Locate the cell with the specified text and output its (X, Y) center coordinate. 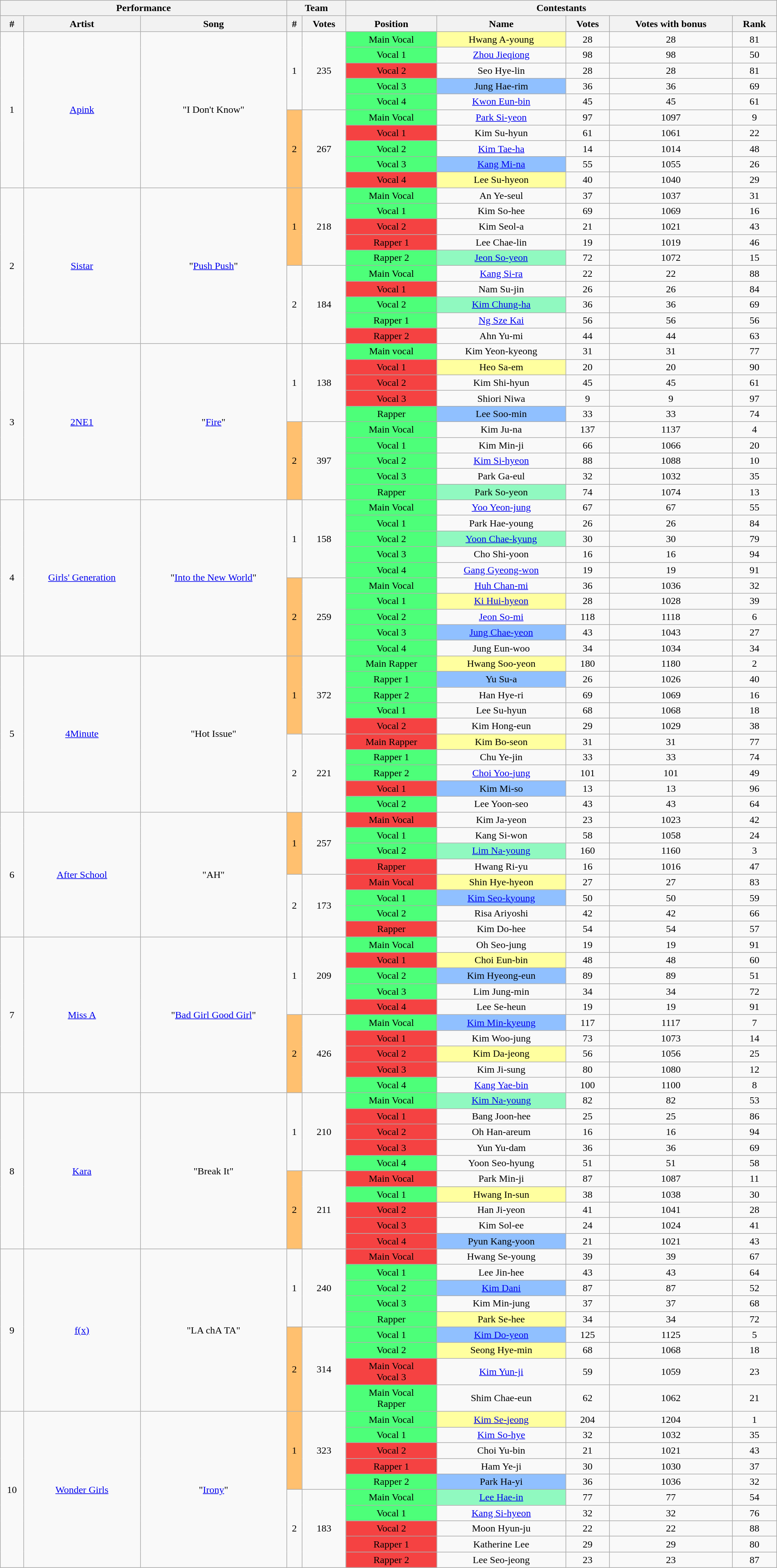
Name (501, 24)
Rank (755, 24)
Kim So-hye (501, 1435)
Main VocalRapper (391, 1398)
Choi Eun-bin (501, 960)
184 (324, 305)
Hwang Soo-yeon (501, 663)
"LA chA TA" (213, 1330)
Ahn Yu-mi (501, 336)
Kim Se-jeong (501, 1419)
1023 (670, 820)
Lee Seo-jeong (501, 1560)
Park Hae-young (501, 523)
Park Si-yeon (501, 117)
1024 (670, 1226)
57 (755, 929)
1137 (670, 429)
125 (588, 1335)
1026 (670, 679)
Kwon Eun-bin (501, 102)
Han Hye-ri (501, 695)
Song (213, 24)
1087 (670, 1178)
Kim Woo-jung (501, 1038)
Wonder Girls (82, 1489)
Park Ha-yi (501, 1482)
Hwang A-young (501, 39)
Kim Seol-a (501, 227)
1061 (670, 133)
Kim So-hee (501, 211)
Lee Yoon-seo (501, 804)
235 (324, 71)
Kim Tae-ha (501, 148)
Oh Han-areum (501, 1132)
"Hot Issue" (213, 734)
1062 (670, 1398)
An Ye-seul (501, 196)
1014 (670, 148)
"Bad Girl Good Girl" (213, 1014)
Bang Joon-hee (501, 1116)
210 (324, 1132)
1030 (670, 1466)
Kang Yae-bin (501, 1085)
1041 (670, 1210)
Kim Ja-yeon (501, 820)
Kang Si-hyeon (501, 1513)
257 (324, 843)
"Push Push" (213, 266)
Zhou Jieqiong (501, 55)
47 (755, 866)
Kim Sol-ee (501, 1226)
"Irony" (213, 1489)
204 (588, 1419)
240 (324, 1288)
90 (755, 367)
12 (755, 1069)
Kim Do-hee (501, 929)
Kim Su-hyun (501, 133)
267 (324, 148)
1117 (670, 1023)
Girls' Generation (82, 578)
Lee Soo-min (501, 414)
Chu Ye-jin (501, 757)
Kim Mi-so (501, 789)
Kang Si-ra (501, 273)
Yu Su-a (501, 679)
Shiori Niwa (501, 398)
Park Ga-eul (501, 476)
Pyun Kang-yoon (501, 1241)
76 (755, 1513)
Seong Hye-min (501, 1350)
397 (324, 460)
Miss A (82, 1014)
Jung Chae-yeon (501, 632)
Lim Na-young (501, 851)
Yoon Seo-hyung (501, 1163)
1019 (670, 242)
2NE1 (82, 422)
Kim Da-jeong (501, 1054)
1040 (670, 180)
218 (324, 227)
Hwang Ri-yu (501, 866)
Ki Hui-hyeon (501, 601)
1074 (670, 492)
372 (324, 695)
Gang Gyeong-won (501, 570)
86 (755, 1116)
1088 (670, 461)
Lee Hae-in (501, 1497)
Lee Jin-hee (501, 1272)
1034 (670, 648)
1059 (670, 1371)
"I Don't Know" (213, 110)
Jeon So-yeon (501, 258)
1160 (670, 851)
Yoon Chae-kyung (501, 539)
Team (316, 8)
Kim Do-yeon (501, 1335)
180 (588, 663)
Oh Seo-jung (501, 944)
1100 (670, 1085)
Park So-yeon (501, 492)
1097 (670, 117)
221 (324, 773)
83 (755, 882)
Ng Sze Kai (501, 320)
1055 (670, 164)
Cho Shi-yoon (501, 554)
Jung Eun-woo (501, 648)
Apink (82, 110)
Kim Ji-sung (501, 1069)
Choi Yu-bin (501, 1450)
Kim Ju-na (501, 429)
138 (324, 383)
158 (324, 539)
Sistar (82, 266)
Yun Yu-dam (501, 1147)
62 (588, 1398)
Lee Su-hyun (501, 711)
118 (588, 617)
1016 (670, 866)
Votes with bonus (670, 24)
73 (588, 1038)
Jung Hae-rim (501, 86)
60 (755, 960)
79 (755, 539)
Performance (143, 8)
Kim Seo-kyoung (501, 898)
1080 (670, 1069)
1043 (670, 632)
117 (588, 1023)
160 (588, 851)
4Minute (82, 734)
Kim Hong-eun (501, 726)
Moon Hyun-ju (501, 1529)
1056 (670, 1054)
137 (588, 429)
46 (755, 242)
Katherine Lee (501, 1544)
Seo Hye-lin (501, 71)
1037 (670, 196)
Contestants (561, 8)
63 (755, 336)
Kim Si-hyeon (501, 461)
Main vocal (391, 351)
Heo Sa-em (501, 367)
Main VocalVocal 3 (391, 1371)
Hwang In-sun (501, 1194)
Kim Min-kyeung (501, 1023)
Risa Ariyoshi (501, 913)
52 (755, 1288)
Kim Yeon-kyeong (501, 351)
1204 (670, 1419)
f(x) (82, 1330)
1038 (670, 1194)
183 (324, 1529)
100 (588, 1085)
Shin Hye-hyeon (501, 882)
Kara (82, 1171)
Position (391, 24)
314 (324, 1369)
Kim Hyeong-eun (501, 976)
209 (324, 975)
Kim Shi-hyun (501, 383)
15 (755, 258)
Kang Mi-na (501, 164)
96 (755, 789)
Lim Jung-min (501, 991)
Kim Yun-ji (501, 1371)
Nam Su-jin (501, 289)
426 (324, 1054)
Yoo Yeon-jung (501, 508)
Lee Su-hyeon (501, 180)
Choi Yoo-jung (501, 773)
Lee Chae-lin (501, 242)
11 (755, 1178)
Kim Chung-ha (501, 305)
Kim Bo-seon (501, 742)
1180 (670, 663)
Han Ji-yeon (501, 1210)
Ham Ye-ji (501, 1466)
Jeon So-mi (501, 617)
259 (324, 617)
After School (82, 874)
Park Se-hee (501, 1319)
1028 (670, 601)
1072 (670, 258)
211 (324, 1210)
"AH" (213, 874)
1118 (670, 617)
Huh Chan-mi (501, 586)
Kim Min-jung (501, 1304)
Kim Min-ji (501, 445)
"Break It" (213, 1171)
"Fire" (213, 422)
49 (755, 773)
1066 (670, 445)
1058 (670, 835)
Artist (82, 24)
"Into the New World" (213, 578)
Kim Dani (501, 1288)
Shim Chae-eun (501, 1398)
173 (324, 905)
53 (755, 1101)
Kim Na-young (501, 1101)
Lee Se-heun (501, 1007)
323 (324, 1450)
1029 (670, 726)
1073 (670, 1038)
Park Min-ji (501, 1178)
Kang Si-won (501, 835)
Hwang Se-young (501, 1257)
1125 (670, 1335)
